Detect which cell encompasses the target text, then output its [x, y] center coordinate. 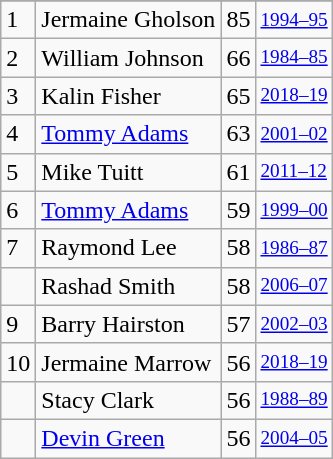
63 [238, 134]
William Johnson [128, 58]
2001–02 [294, 134]
1986–87 [294, 248]
7 [18, 248]
5 [18, 172]
61 [238, 172]
65 [238, 96]
57 [238, 324]
Jermaine Marrow [128, 362]
10 [18, 362]
66 [238, 58]
Barry Hairston [128, 324]
4 [18, 134]
1994–95 [294, 20]
3 [18, 96]
Raymond Lee [128, 248]
6 [18, 210]
85 [238, 20]
Kalin Fisher [128, 96]
59 [238, 210]
Mike Tuitt [128, 172]
2 [18, 58]
1 [18, 20]
Rashad Smith [128, 286]
Jermaine Gholson [128, 20]
Devin Green [128, 438]
1999–00 [294, 210]
Stacy Clark [128, 400]
9 [18, 324]
2002–03 [294, 324]
2006–07 [294, 286]
2011–12 [294, 172]
1984–85 [294, 58]
1988–89 [294, 400]
2004–05 [294, 438]
